Output the (x, y) coordinate of the center of the cell containing the given text.  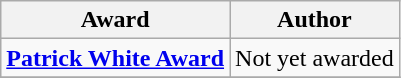
Award (116, 20)
Author (315, 20)
Not yet awarded (315, 58)
Patrick White Award (116, 58)
